Return the (X, Y) coordinate for the center point of the cell that contains the specified text.  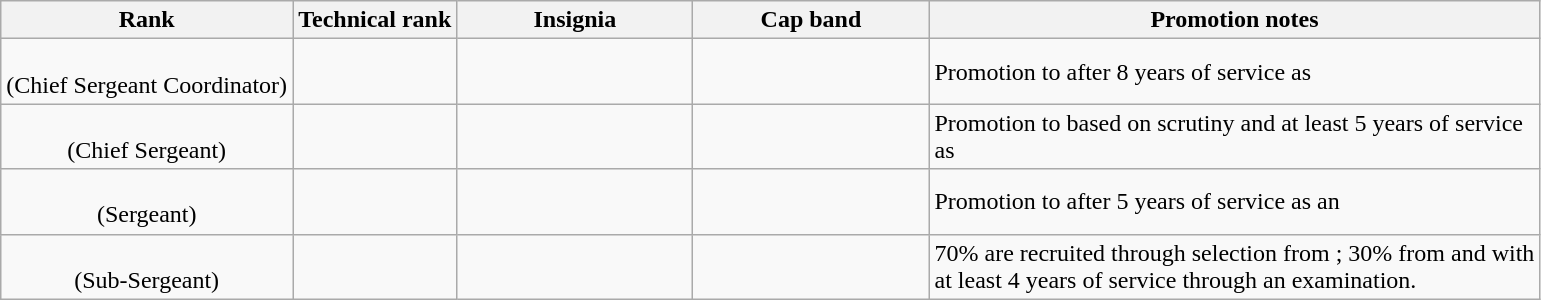
70% are recruited through selection from ; 30% from and with at least 4 years of service through an examination. (1234, 266)
Promotion to after 5 years of service as an (1234, 202)
Insignia (575, 20)
(Chief Sergeant) (147, 136)
Promotion to after 8 years of service as (1234, 72)
Promotion notes (1234, 20)
(Chief Sergeant Coordinator) (147, 72)
Cap band (811, 20)
(Sub-Sergeant) (147, 266)
Rank (147, 20)
Technical rank (375, 20)
Promotion to based on scrutiny and at least 5 years of service as (1234, 136)
(Sergeant) (147, 202)
